Extract the [x, y] coordinate from the center of the cell holding the provided text.  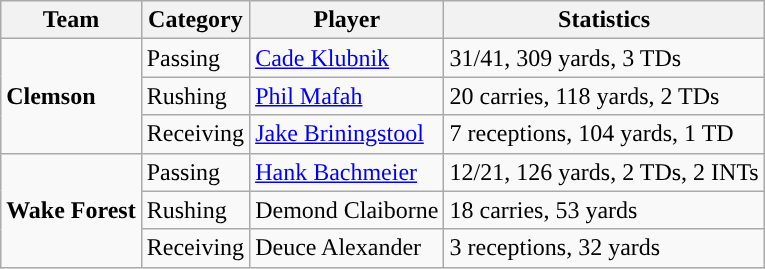
Category [195, 20]
Phil Mafah [347, 96]
Deuce Alexander [347, 248]
18 carries, 53 yards [604, 210]
Clemson [72, 96]
20 carries, 118 yards, 2 TDs [604, 96]
Demond Claiborne [347, 210]
31/41, 309 yards, 3 TDs [604, 58]
Hank Bachmeier [347, 172]
Team [72, 20]
3 receptions, 32 yards [604, 248]
12/21, 126 yards, 2 TDs, 2 INTs [604, 172]
Wake Forest [72, 210]
Statistics [604, 20]
7 receptions, 104 yards, 1 TD [604, 134]
Cade Klubnik [347, 58]
Player [347, 20]
Jake Briningstool [347, 134]
